Search for the cell housing the specified text and yield its (X, Y) center coordinate. 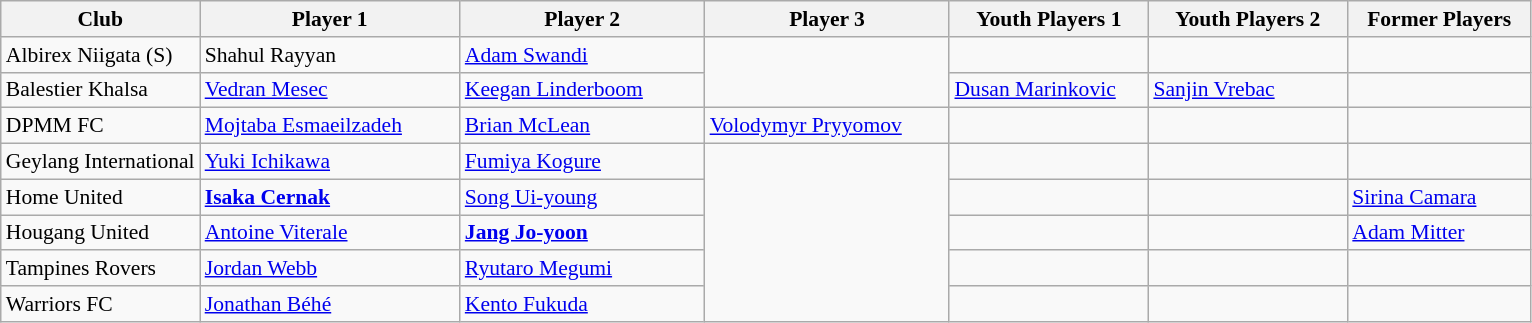
Player 3 (828, 19)
Sirina Camara (1439, 197)
Albirex Niigata (S) (100, 55)
Hougang United (100, 233)
Warriors FC (100, 304)
Sanjin Vrebac (1248, 90)
Former Players (1439, 19)
Yuki Ichikawa (330, 162)
Shahul Rayyan (330, 55)
Isaka Cernak (330, 197)
Antoine Viterale (330, 233)
Adam Mitter (1439, 233)
Kento Fukuda (582, 304)
Song Ui-young (582, 197)
Ryutaro Megumi (582, 269)
Vedran Mesec (330, 90)
Youth Players 2 (1248, 19)
Adam Swandi (582, 55)
Player 1 (330, 19)
Brian McLean (582, 126)
Fumiya Kogure (582, 162)
Keegan Linderboom (582, 90)
Club (100, 19)
Youth Players 1 (1048, 19)
Tampines Rovers (100, 269)
Geylang International (100, 162)
Dusan Marinkovic (1048, 90)
Jonathan Béhé (330, 304)
DPMM FC (100, 126)
Jordan Webb (330, 269)
Jang Jo-yoon (582, 233)
Home United (100, 197)
Player 2 (582, 19)
Volodymyr Pryyomov (828, 126)
Mojtaba Esmaeilzadeh (330, 126)
Balestier Khalsa (100, 90)
